Return (x, y) of the center of cell containing provided text 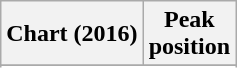
Peak position (189, 34)
Chart (2016) (72, 34)
